Detect which cell encompasses the target text, then output its (X, Y) center coordinate. 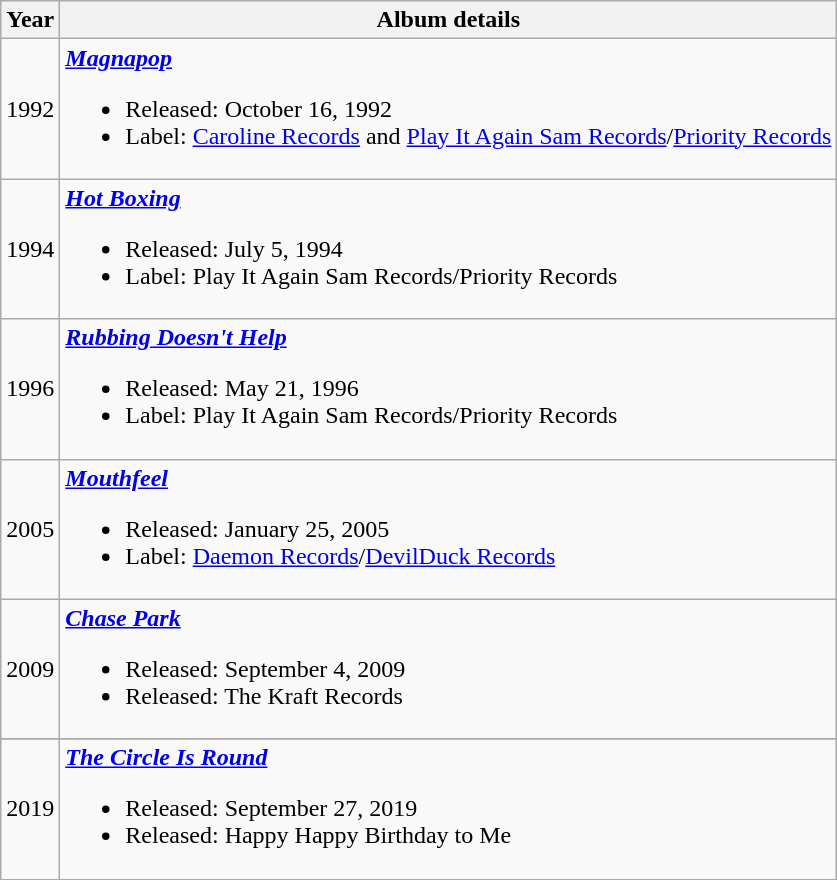
Album details (448, 20)
2009 (30, 669)
2005 (30, 529)
1996 (30, 389)
The Circle Is RoundReleased: September 27, 2019Released: Happy Happy Birthday to Me (448, 809)
MouthfeelReleased: January 25, 2005Label: Daemon Records/DevilDuck Records (448, 529)
1992 (30, 109)
Rubbing Doesn't HelpReleased: May 21, 1996Label: Play It Again Sam Records/Priority Records (448, 389)
Year (30, 20)
Chase ParkReleased: September 4, 2009Released: The Kraft Records (448, 669)
MagnapopReleased: October 16, 1992Label: Caroline Records and Play It Again Sam Records/Priority Records (448, 109)
1994 (30, 249)
Hot BoxingReleased: July 5, 1994Label: Play It Again Sam Records/Priority Records (448, 249)
2019 (30, 809)
